Extract the [x, y] coordinate from the center of the cell holding the provided text.  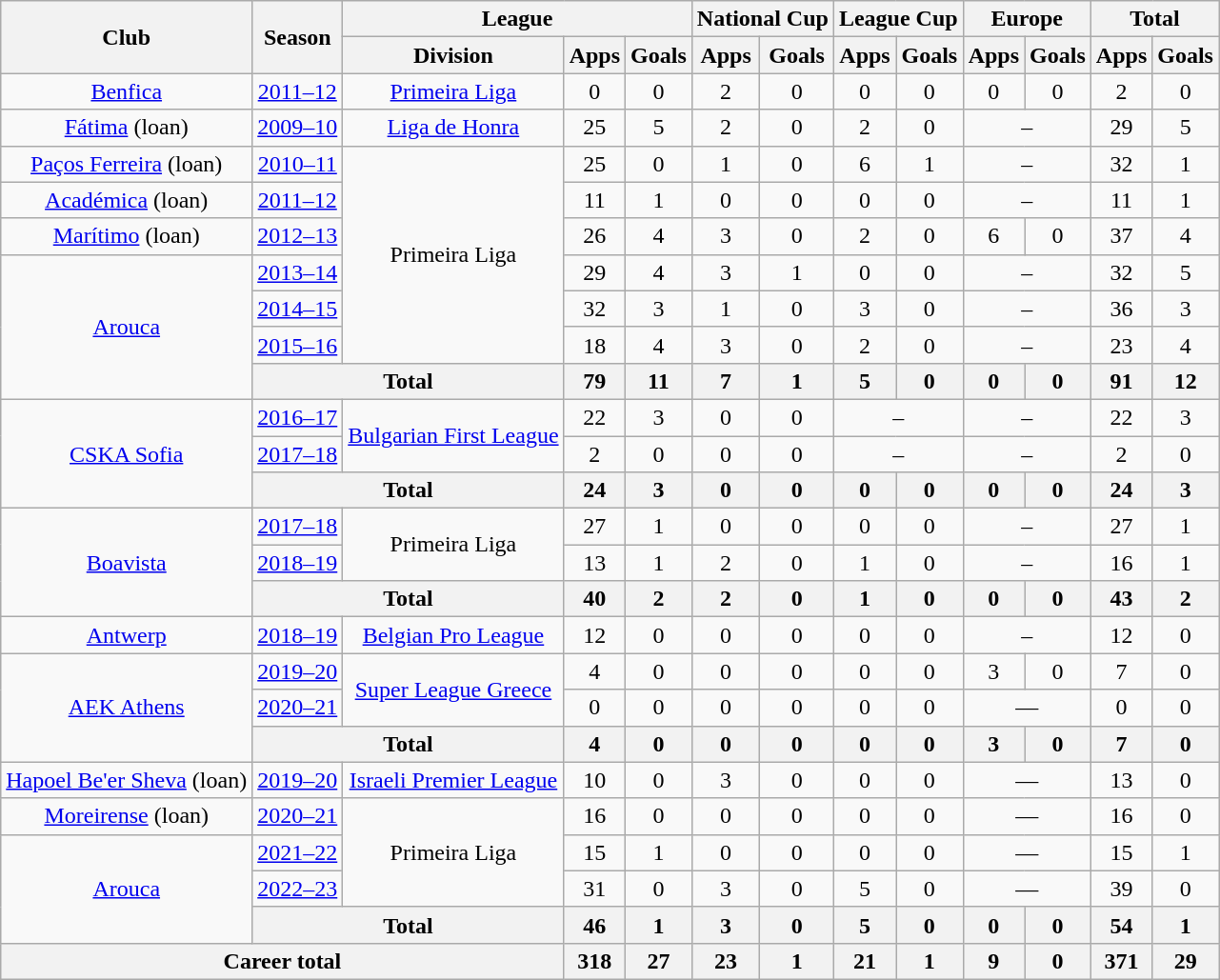
Hapoel Be'er Sheva (loan) [127, 780]
Super League Greece [453, 690]
21 [865, 961]
AEK Athens [127, 708]
37 [1121, 236]
39 [1121, 889]
318 [594, 961]
League [518, 19]
CSKA Sofia [127, 453]
National Cup [762, 19]
Benfica [127, 91]
2022–23 [297, 889]
Europe [1027, 19]
2015–16 [297, 345]
46 [594, 925]
26 [594, 236]
Paços Ferreira (loan) [127, 164]
2010–11 [297, 164]
Moreirense (loan) [127, 816]
9 [993, 961]
Career total [282, 961]
371 [1121, 961]
36 [1121, 309]
Division [453, 55]
2021–22 [297, 852]
40 [594, 599]
Marítimo (loan) [127, 236]
79 [594, 381]
Bulgarian First League [453, 435]
54 [1121, 925]
Season [297, 37]
43 [1121, 599]
2013–14 [297, 272]
2012–13 [297, 236]
2009–10 [297, 128]
Antwerp [127, 635]
Liga de Honra [453, 128]
31 [594, 889]
10 [594, 780]
Belgian Pro League [453, 635]
Israeli Premier League [453, 780]
Boavista [127, 563]
2014–15 [297, 309]
Académica (loan) [127, 200]
League Cup [898, 19]
91 [1121, 381]
Club [127, 37]
2016–17 [297, 417]
18 [594, 345]
Fátima (loan) [127, 128]
